Pinpoint the cell where the given text exists, returning its (x, y) midpoint coordinate. 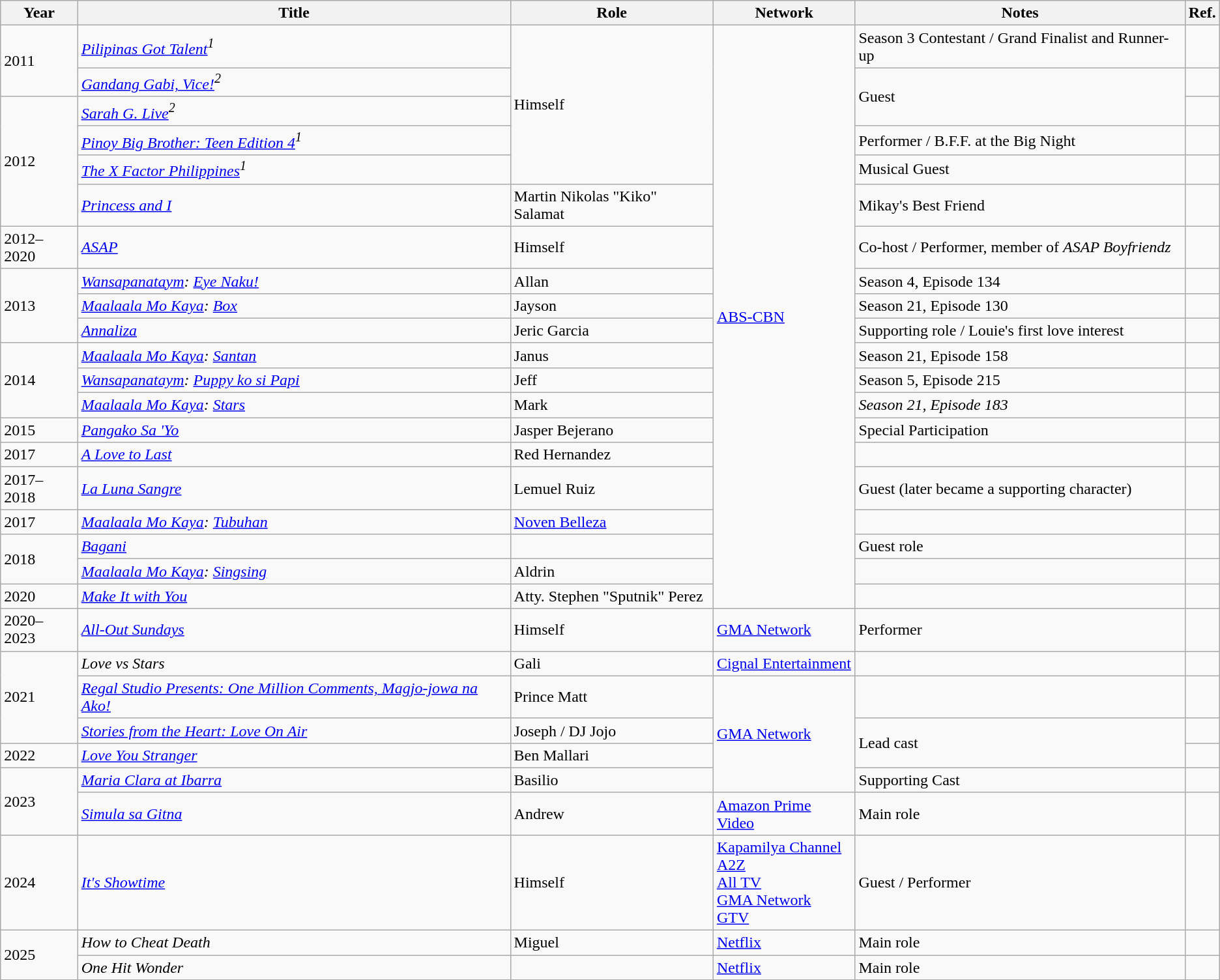
Mikay's Best Friend (1020, 205)
One Hit Wonder (294, 968)
ASAP (294, 248)
2013 (39, 306)
ABS-CBN (784, 317)
Jasper Bejerano (611, 430)
Noven Belleza (611, 522)
Guest role (1020, 547)
2023 (39, 801)
2020 (39, 596)
Maria Clara at Ibarra (294, 780)
Prince Matt (611, 697)
2025 (39, 955)
Pangako Sa 'Yo (294, 430)
Love You Stranger (294, 755)
Maalaala Mo Kaya: Santan (294, 355)
Season 21, Episode 183 (1020, 405)
2011 (39, 61)
Maalaala Mo Kaya: Box (294, 306)
Gandang Gabi, Vice!2 (294, 82)
Andrew (611, 813)
Ben Mallari (611, 755)
Aldrin (611, 571)
Co-host / Performer, member of ASAP Boyfriendz (1020, 248)
Amazon Prime Video (784, 813)
2017–2018 (39, 489)
Stories from the Heart: Love On Air (294, 730)
Year (39, 13)
Guest / Performer (1020, 882)
2012–2020 (39, 248)
All-Out Sundays (294, 629)
Guest (1020, 96)
Basilio (611, 780)
2018 (39, 559)
Season 3 Contestant / Grand Finalist and Runner-up (1020, 47)
Pilipinas Got Talent1 (294, 47)
Kapamilya ChannelA2ZAll TVGMA NetworkGTV (784, 882)
Janus (611, 355)
2012 (39, 162)
Role (611, 13)
2021 (39, 697)
Joseph / DJ Jojo (611, 730)
Season 5, Episode 215 (1020, 380)
How to Cheat Death (294, 943)
Wansapanataym: Eye Naku! (294, 281)
Supporting role / Louie's first love interest (1020, 330)
Performer / B.F.F. at the Big Night (1020, 141)
Jeric Garcia (611, 330)
Musical Guest (1020, 169)
Network (784, 13)
Ref. (1202, 13)
2022 (39, 755)
Jeff (611, 380)
Pinoy Big Brother: Teen Edition 41 (294, 141)
2015 (39, 430)
Sarah G. Live2 (294, 111)
Make It with You (294, 596)
Maalaala Mo Kaya: Stars (294, 405)
Mark (611, 405)
Regal Studio Presents: One Million Comments, Magjo-jowa na Ako! (294, 697)
Princess and I (294, 205)
Title (294, 13)
Cignal Entertainment (784, 663)
Notes (1020, 13)
La Luna Sangre (294, 489)
Wansapanataym: Puppy ko si Papi (294, 380)
Maalaala Mo Kaya: Tubuhan (294, 522)
Annaliza (294, 330)
Miguel (611, 943)
Jayson (611, 306)
Simula sa Gitna (294, 813)
Allan (611, 281)
2014 (39, 380)
Season 21, Episode 130 (1020, 306)
Love vs Stars (294, 663)
Supporting Cast (1020, 780)
Season 21, Episode 158 (1020, 355)
Performer (1020, 629)
Martin Nikolas "Kiko" Salamat (611, 205)
Guest (later became a supporting character) (1020, 489)
Special Participation (1020, 430)
The X Factor Philippines1 (294, 169)
Lead cast (1020, 743)
Lemuel Ruiz (611, 489)
Bagani (294, 547)
Season 4, Episode 134 (1020, 281)
A Love to Last (294, 455)
Maalaala Mo Kaya: Singsing (294, 571)
Red Hernandez (611, 455)
It's Showtime (294, 882)
Gali (611, 663)
Atty. Stephen "Sputnik" Perez (611, 596)
2020–2023 (39, 629)
2024 (39, 882)
